Extract the [X, Y] coordinate from the center of the cell holding the provided text.  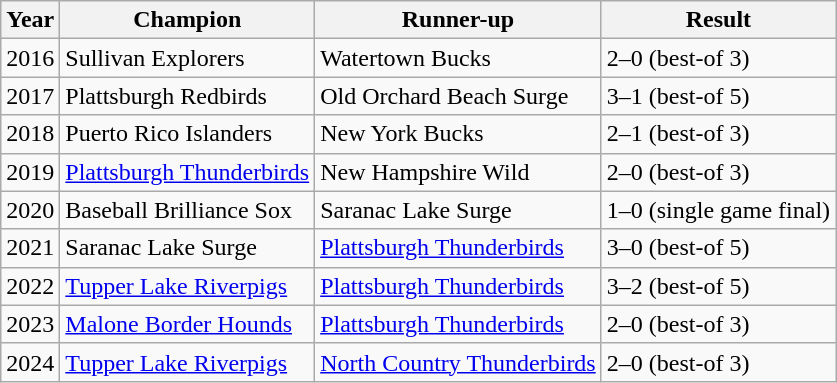
2024 [30, 362]
2021 [30, 248]
New Hampshire Wild [458, 172]
3–0 (best-of 5) [718, 248]
Malone Border Hounds [188, 324]
2020 [30, 210]
2016 [30, 58]
New York Bucks [458, 134]
Runner-up [458, 20]
2–1 (best-of 3) [718, 134]
2022 [30, 286]
Year [30, 20]
Plattsburgh Redbirds [188, 96]
2017 [30, 96]
Sullivan Explorers [188, 58]
2023 [30, 324]
3–1 (best-of 5) [718, 96]
2019 [30, 172]
3–2 (best-of 5) [718, 286]
Result [718, 20]
2018 [30, 134]
Old Orchard Beach Surge [458, 96]
1–0 (single game final) [718, 210]
Champion [188, 20]
North Country Thunderbirds [458, 362]
Puerto Rico Islanders [188, 134]
Baseball Brilliance Sox [188, 210]
Watertown Bucks [458, 58]
